Output the [x, y] coordinate of the center of the cell containing the given text.  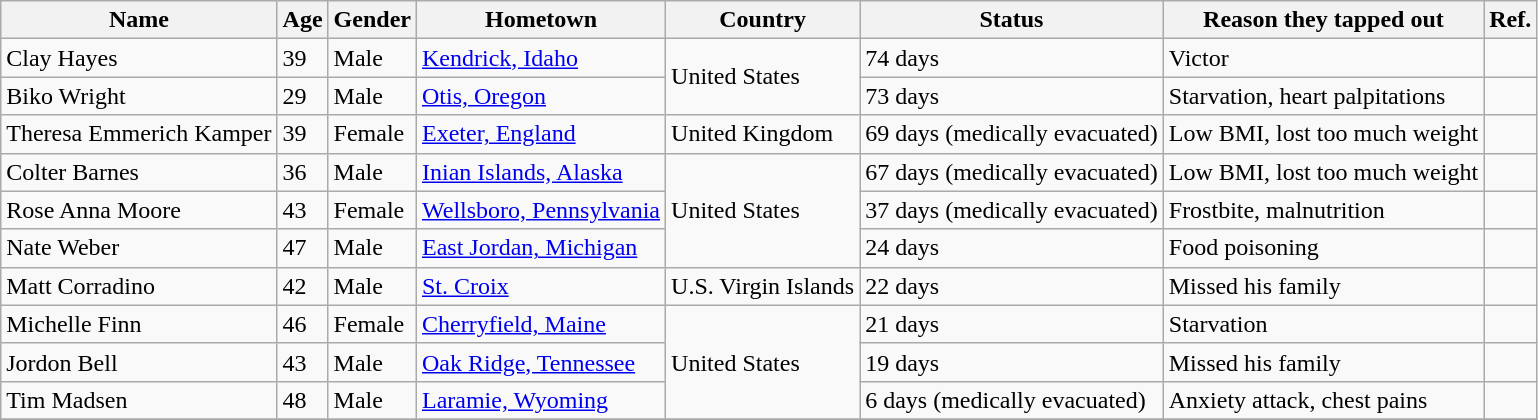
36 [302, 172]
St. Croix [540, 286]
73 days [1012, 96]
Michelle Finn [139, 324]
Reason they tapped out [1323, 20]
48 [302, 400]
Country [763, 20]
6 days (medically evacuated) [1012, 400]
Ref. [1510, 20]
Inian Islands, Alaska [540, 172]
Biko Wright [139, 96]
19 days [1012, 362]
Theresa Emmerich Kamper [139, 134]
U.S. Virgin Islands [763, 286]
Gender [372, 20]
Laramie, Wyoming [540, 400]
United Kingdom [763, 134]
Starvation, heart palpitations [1323, 96]
37 days (medically evacuated) [1012, 210]
22 days [1012, 286]
46 [302, 324]
24 days [1012, 248]
Kendrick, Idaho [540, 58]
21 days [1012, 324]
Wellsboro, Pennsylvania [540, 210]
Age [302, 20]
Clay Hayes [139, 58]
Hometown [540, 20]
Oak Ridge, Tennessee [540, 362]
Name [139, 20]
Nate Weber [139, 248]
74 days [1012, 58]
Rose Anna Moore [139, 210]
Tim Madsen [139, 400]
Starvation [1323, 324]
47 [302, 248]
67 days (medically evacuated) [1012, 172]
29 [302, 96]
42 [302, 286]
Victor [1323, 58]
Status [1012, 20]
Food poisoning [1323, 248]
Colter Barnes [139, 172]
69 days (medically evacuated) [1012, 134]
Otis, Oregon [540, 96]
Frostbite, malnutrition [1323, 210]
Jordon Bell [139, 362]
Matt Corradino [139, 286]
Cherryfield, Maine [540, 324]
East Jordan, Michigan [540, 248]
Exeter, England [540, 134]
Anxiety attack, chest pains [1323, 400]
